Provide the (x, y) coordinate of the cell's center where the given text is located.  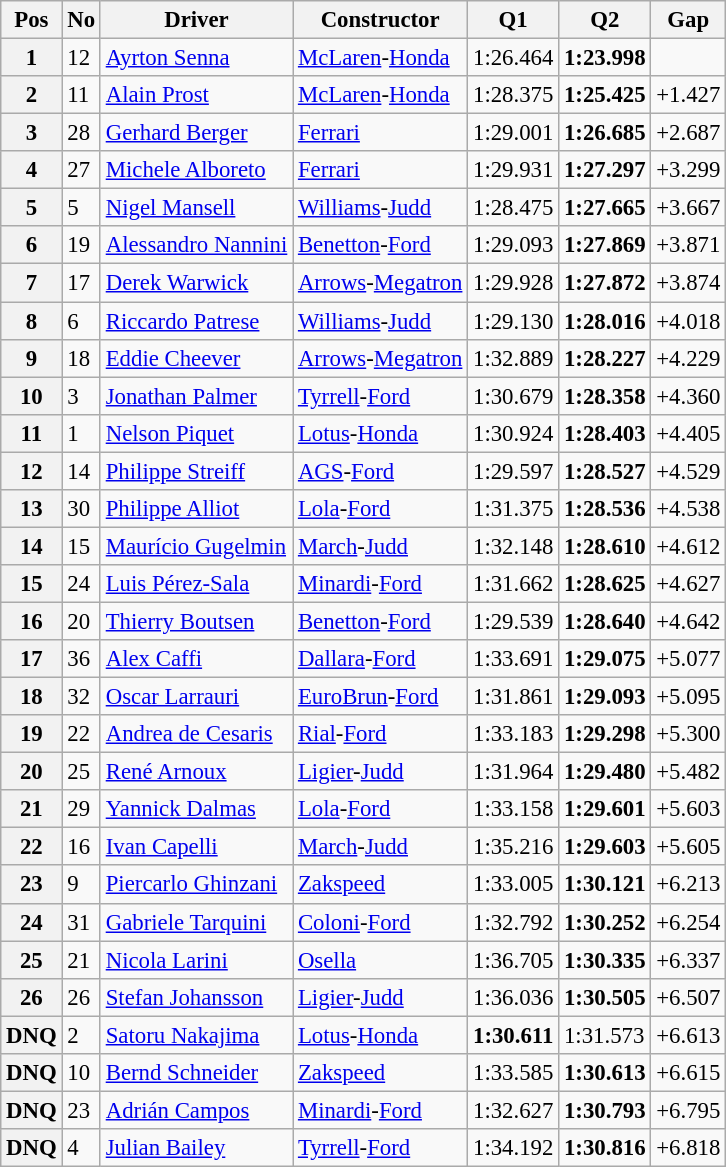
Rial-Ford (380, 734)
Q1 (514, 20)
1:30.793 (605, 1110)
1:30.679 (514, 396)
1:28.475 (514, 208)
1:26.464 (514, 58)
32 (81, 697)
1:23.998 (605, 58)
+6.613 (688, 1035)
1:29.298 (605, 734)
1:28.358 (605, 396)
Gap (688, 20)
1:30.505 (605, 997)
+4.529 (688, 471)
1:33.183 (514, 734)
Thierry Boutsen (196, 621)
1:30.335 (605, 960)
1:36.036 (514, 997)
1:32.148 (514, 546)
Derek Warwick (196, 283)
Alex Caffi (196, 659)
1:29.603 (605, 847)
+4.229 (688, 358)
36 (81, 659)
8 (32, 321)
René Arnoux (196, 772)
7 (32, 283)
+3.871 (688, 245)
1:29.001 (514, 133)
+4.642 (688, 621)
+4.612 (688, 546)
Gerhard Berger (196, 133)
1:28.375 (514, 95)
1:29.130 (514, 321)
AGS-Ford (380, 471)
1:29.597 (514, 471)
Bernd Schneider (196, 1073)
1:28.527 (605, 471)
Oscar Larrauri (196, 697)
1:29.539 (514, 621)
1:30.613 (605, 1073)
Philippe Alliot (196, 509)
+5.077 (688, 659)
1:28.640 (605, 621)
Philippe Streiff (196, 471)
Osella (380, 960)
1:34.192 (514, 1148)
EuroBrun-Ford (380, 697)
31 (81, 922)
1:36.705 (514, 960)
1:32.627 (514, 1110)
1:31.964 (514, 772)
27 (81, 170)
+5.482 (688, 772)
1:35.216 (514, 847)
1:31.662 (514, 584)
+4.018 (688, 321)
1:31.861 (514, 697)
Eddie Cheever (196, 358)
+6.795 (688, 1110)
+3.874 (688, 283)
Michele Alboreto (196, 170)
Alain Prost (196, 95)
Stefan Johansson (196, 997)
1:30.121 (605, 885)
1:29.931 (514, 170)
Pos (32, 20)
Gabriele Tarquini (196, 922)
Nigel Mansell (196, 208)
+1.427 (688, 95)
Riccardo Patrese (196, 321)
Ivan Capelli (196, 847)
+2.687 (688, 133)
+4.360 (688, 396)
Andrea de Cesaris (196, 734)
1:27.665 (605, 208)
+4.627 (688, 584)
+3.299 (688, 170)
1:32.792 (514, 922)
+6.254 (688, 922)
+6.507 (688, 997)
1:27.869 (605, 245)
13 (32, 509)
1:30.252 (605, 922)
1:29.075 (605, 659)
+6.615 (688, 1073)
Ayrton Senna (196, 58)
Dallara-Ford (380, 659)
1:32.889 (514, 358)
1:30.816 (605, 1148)
+4.538 (688, 509)
+5.095 (688, 697)
1:31.573 (605, 1035)
1:29.480 (605, 772)
1:28.016 (605, 321)
Alessandro Nannini (196, 245)
1:26.685 (605, 133)
1:27.297 (605, 170)
1:29.601 (605, 809)
1:28.403 (605, 433)
+6.213 (688, 885)
Julian Bailey (196, 1148)
Nelson Piquet (196, 433)
No (81, 20)
1:33.691 (514, 659)
1:28.625 (605, 584)
Yannick Dalmas (196, 809)
Luis Pérez-Sala (196, 584)
+6.337 (688, 960)
+6.818 (688, 1148)
1:33.158 (514, 809)
1:27.872 (605, 283)
+5.605 (688, 847)
1:28.227 (605, 358)
1:30.924 (514, 433)
28 (81, 133)
Q2 (605, 20)
+5.603 (688, 809)
1:33.585 (514, 1073)
1:28.610 (605, 546)
Maurício Gugelmin (196, 546)
1:31.375 (514, 509)
Constructor (380, 20)
+3.667 (688, 208)
1:25.425 (605, 95)
30 (81, 509)
Piercarlo Ghinzani (196, 885)
Jonathan Palmer (196, 396)
1:29.928 (514, 283)
1:33.005 (514, 885)
Driver (196, 20)
Coloni-Ford (380, 922)
+4.405 (688, 433)
Nicola Larini (196, 960)
Adrián Campos (196, 1110)
29 (81, 809)
1:30.611 (514, 1035)
+5.300 (688, 734)
1:28.536 (605, 509)
Satoru Nakajima (196, 1035)
